Return the [X, Y] coordinate for the center point of the cell that contains the specified text.  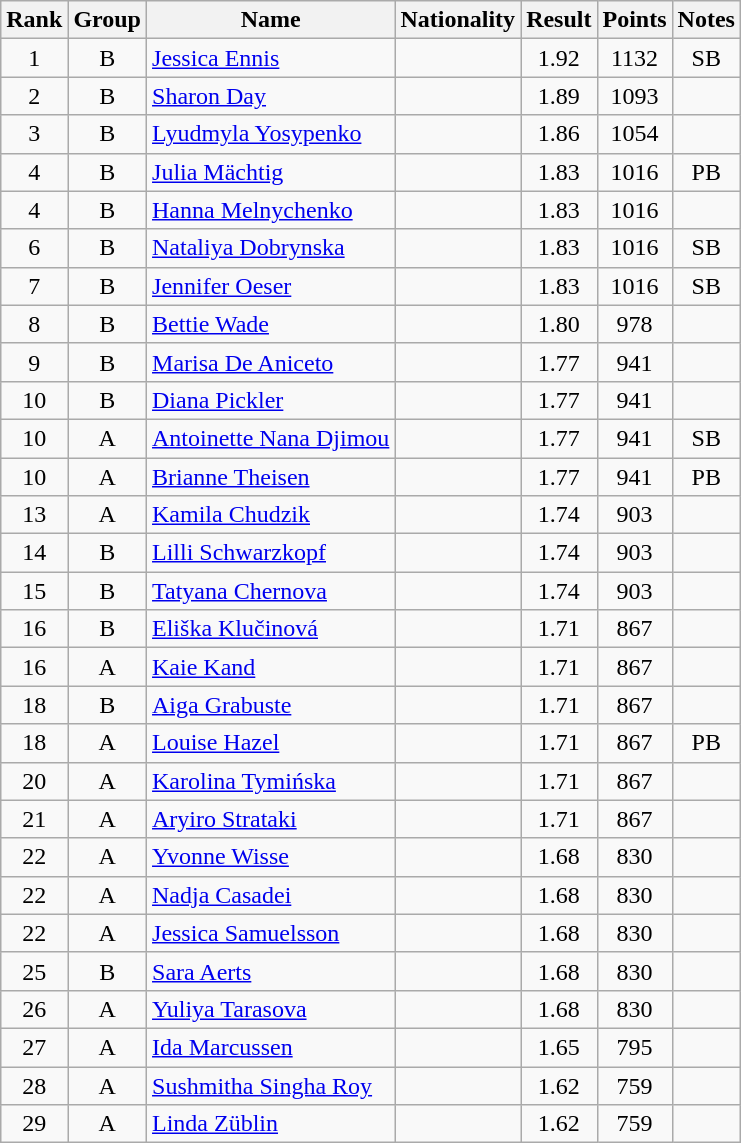
Aiga Grabuste [271, 705]
Group [108, 20]
7 [34, 286]
1.86 [559, 134]
Yvonne Wisse [271, 857]
Rank [34, 20]
Nadja Casadei [271, 895]
Tatyana Chernova [271, 591]
1.89 [559, 96]
Bettie Wade [271, 324]
29 [34, 1124]
Ida Marcussen [271, 1047]
21 [34, 819]
Eliška Klučinová [271, 629]
1093 [634, 96]
795 [634, 1047]
Jennifer Oeser [271, 286]
Louise Hazel [271, 743]
9 [34, 362]
Kaie Kand [271, 667]
20 [34, 781]
Points [634, 20]
Julia Mächtig [271, 172]
26 [34, 1009]
Sara Aerts [271, 971]
Sushmitha Singha Roy [271, 1085]
Nataliya Dobrynska [271, 248]
Yuliya Tarasova [271, 1009]
14 [34, 553]
Linda Züblin [271, 1124]
Marisa De Aniceto [271, 362]
Lyudmyla Yosypenko [271, 134]
3 [34, 134]
1.65 [559, 1047]
Jessica Samuelsson [271, 933]
2 [34, 96]
1.80 [559, 324]
Name [271, 20]
6 [34, 248]
13 [34, 515]
Brianne Theisen [271, 477]
Kamila Chudzik [271, 515]
1132 [634, 58]
Notes [706, 20]
Antoinette Nana Djimou [271, 438]
27 [34, 1047]
978 [634, 324]
Hanna Melnychenko [271, 210]
28 [34, 1085]
1054 [634, 134]
Lilli Schwarzkopf [271, 553]
1.92 [559, 58]
1 [34, 58]
Aryiro Strataki [271, 819]
Jessica Ennis [271, 58]
15 [34, 591]
Diana Pickler [271, 400]
8 [34, 324]
Result [559, 20]
Sharon Day [271, 96]
Nationality [458, 20]
25 [34, 971]
Karolina Tymińska [271, 781]
